Search for the cell housing the specified text and yield its (X, Y) center coordinate. 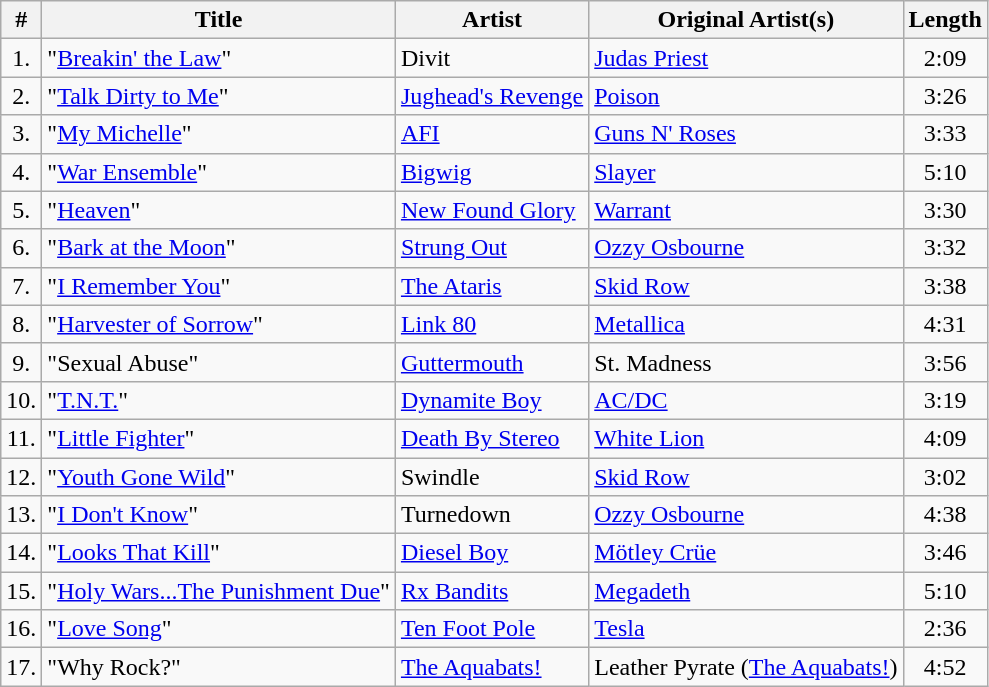
3:32 (945, 248)
3:33 (945, 134)
Warrant (746, 210)
"I Remember You" (219, 286)
Mötley Crüe (746, 553)
Rx Bandits (492, 591)
"Bark at the Moon" (219, 248)
6. (22, 248)
AC/DC (746, 400)
Bigwig (492, 172)
4:52 (945, 667)
Leather Pyrate (The Aquabats!) (746, 667)
3:38 (945, 286)
Strung Out (492, 248)
4:09 (945, 438)
Diesel Boy (492, 553)
St. Madness (746, 362)
Link 80 (492, 324)
10. (22, 400)
3:46 (945, 553)
3:26 (945, 96)
9. (22, 362)
Megadeth (746, 591)
11. (22, 438)
Jughead's Revenge (492, 96)
Artist (492, 20)
The Ataris (492, 286)
New Found Glory (492, 210)
2. (22, 96)
Turnedown (492, 515)
Divit (492, 58)
Judas Priest (746, 58)
4:31 (945, 324)
"Sexual Abuse" (219, 362)
15. (22, 591)
The Aquabats! (492, 667)
Metallica (746, 324)
Ten Foot Pole (492, 629)
"Looks That Kill" (219, 553)
"I Don't Know" (219, 515)
16. (22, 629)
# (22, 20)
Original Artist(s) (746, 20)
4. (22, 172)
Death By Stereo (492, 438)
8. (22, 324)
13. (22, 515)
"Why Rock?" (219, 667)
White Lion (746, 438)
Title (219, 20)
3:56 (945, 362)
17. (22, 667)
4:38 (945, 515)
7. (22, 286)
"Breakin' the Law" (219, 58)
"War Ensemble" (219, 172)
Swindle (492, 477)
AFI (492, 134)
5. (22, 210)
"Holy Wars...The Punishment Due" (219, 591)
"My Michelle" (219, 134)
3:02 (945, 477)
2:09 (945, 58)
Guttermouth (492, 362)
3. (22, 134)
"Youth Gone Wild" (219, 477)
Poison (746, 96)
"T.N.T." (219, 400)
3:30 (945, 210)
1. (22, 58)
"Talk Dirty to Me" (219, 96)
"Little Fighter" (219, 438)
12. (22, 477)
Guns N' Roses (746, 134)
Slayer (746, 172)
"Love Song" (219, 629)
2:36 (945, 629)
Length (945, 20)
14. (22, 553)
"Harvester of Sorrow" (219, 324)
3:19 (945, 400)
"Heaven" (219, 210)
Dynamite Boy (492, 400)
Tesla (746, 629)
